From the cell containing the given text, extract its center point as [x, y] coordinate. 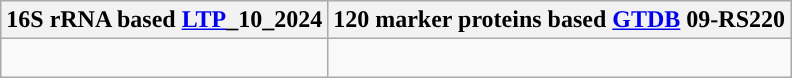
16S rRNA based LTP_10_2024 [164, 20]
120 marker proteins based GTDB 09-RS220 [560, 20]
